For the text-containing cell, return its midpoint in [x, y] coordinate format. 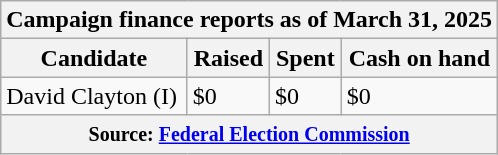
Campaign finance reports as of March 31, 2025 [250, 20]
Source: Federal Election Commission [250, 134]
Cash on hand [419, 58]
Candidate [94, 58]
David Clayton (I) [94, 96]
Spent [306, 58]
Raised [228, 58]
